Find where the given text appears and provide that cell's center as (x, y) coordinate. 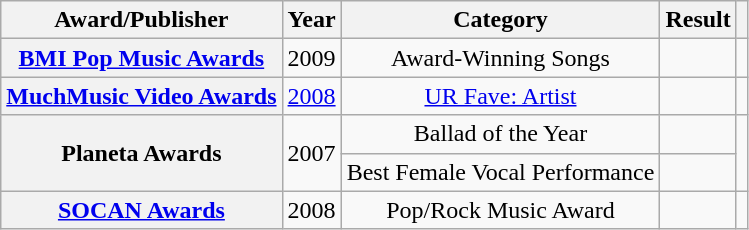
Award/Publisher (142, 20)
UR Fave: Artist (500, 96)
2009 (312, 58)
Award-Winning Songs (500, 58)
Ballad of the Year (500, 134)
MuchMusic Video Awards (142, 96)
Result (698, 20)
Planeta Awards (142, 153)
Year (312, 20)
SOCAN Awards (142, 210)
Category (500, 20)
2007 (312, 153)
BMI Pop Music Awards (142, 58)
Best Female Vocal Performance (500, 172)
Pop/Rock Music Award (500, 210)
